Return [X, Y] of the center of cell containing provided text 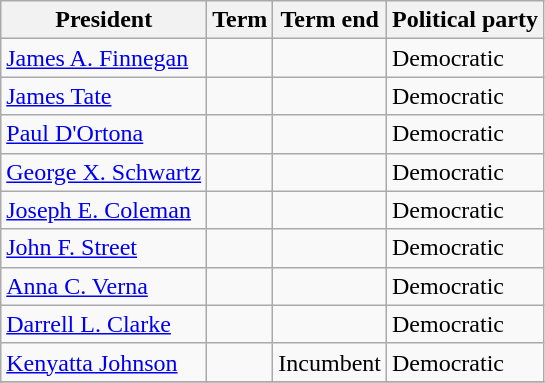
John F. Street [104, 248]
Political party [466, 20]
Joseph E. Coleman [104, 210]
Paul D'Ortona [104, 134]
George X. Schwartz [104, 172]
Kenyatta Johnson [104, 362]
President [104, 20]
Term [240, 20]
Term end [330, 20]
Darrell L. Clarke [104, 324]
James Tate [104, 96]
Incumbent [330, 362]
Anna C. Verna [104, 286]
James A. Finnegan [104, 58]
